Provide the (x, y) coordinate of the cell's center where the given text is located.  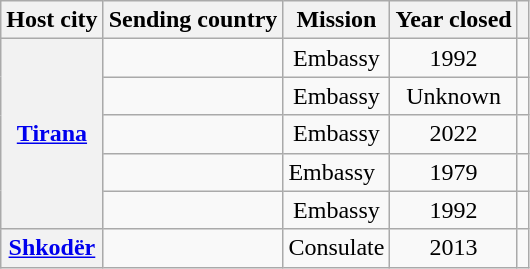
Consulate (336, 248)
Year closed (454, 20)
Mission (336, 20)
Tirana (52, 134)
2022 (454, 134)
Sending country (193, 20)
2013 (454, 248)
1979 (454, 172)
Shkodër (52, 248)
Unknown (454, 96)
Host city (52, 20)
